Identify which cell holds the provided text, then report its [x, y] central coordinate. 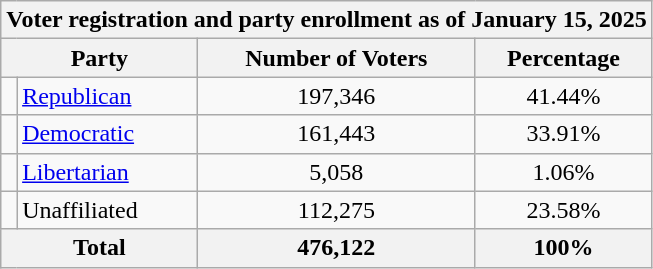
33.91% [564, 134]
197,346 [336, 96]
1.06% [564, 172]
Unaffiliated [108, 210]
Total [100, 248]
100% [564, 248]
Libertarian [108, 172]
112,275 [336, 210]
5,058 [336, 172]
Democratic [108, 134]
41.44% [564, 96]
Number of Voters [336, 58]
23.58% [564, 210]
Voter registration and party enrollment as of January 15, 2025 [326, 20]
Republican [108, 96]
476,122 [336, 248]
161,443 [336, 134]
Party [100, 58]
Percentage [564, 58]
